Find where the given text appears and provide that cell's center as [x, y] coordinate. 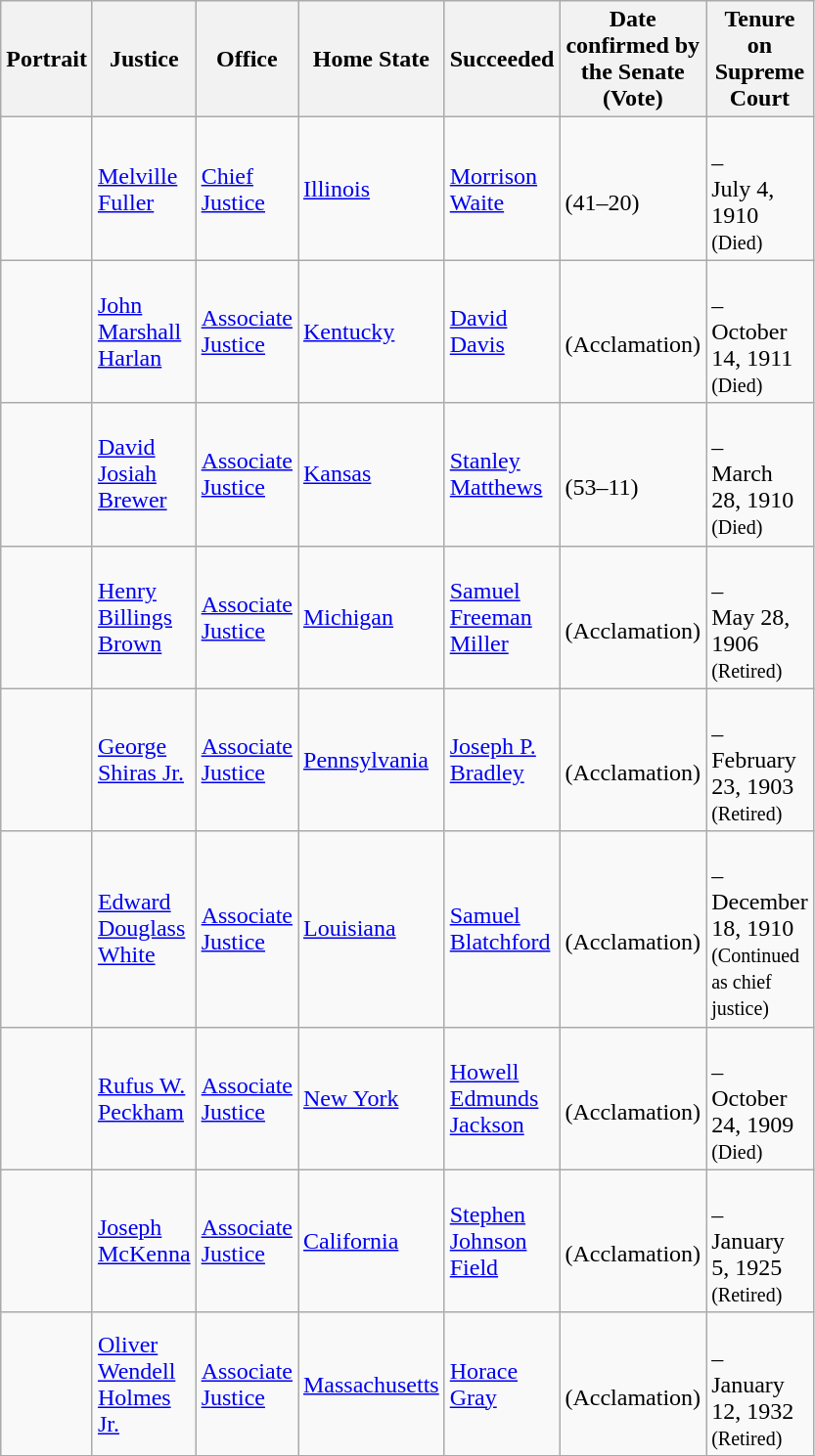
–January 5, 1925(Retired) [760, 1241]
–December 18, 1910(Continued as chief justice) [760, 929]
Samuel Freeman Miller [502, 617]
Home State [371, 59]
–February 23, 1903(Retired) [760, 760]
Stanley Matthews [502, 474]
Joseph P. Bradley [502, 760]
Edward Douglass White [144, 929]
(53–11) [633, 474]
Chief Justice [247, 189]
Tenure on Supreme Court [760, 59]
Louisiana [371, 929]
Oliver Wendell Holmes Jr. [144, 1384]
Stephen Johnson Field [502, 1241]
Joseph McKenna [144, 1241]
Office [247, 59]
Justice [144, 59]
Howell Edmunds Jackson [502, 1098]
Date confirmed by the Senate(Vote) [633, 59]
David Josiah Brewer [144, 474]
Morrison Waite [502, 189]
–January 12, 1932(Retired) [760, 1384]
–October 14, 1911(Died) [760, 331]
Illinois [371, 189]
John Marshall Harlan [144, 331]
Samuel Blatchford [502, 929]
–October 24, 1909(Died) [760, 1098]
Pennsylvania [371, 760]
Portrait [47, 59]
–July 4, 1910(Died) [760, 189]
–March 28, 1910(Died) [760, 474]
Henry Billings Brown [144, 617]
Rufus W. Peckham [144, 1098]
George Shiras Jr. [144, 760]
Kansas [371, 474]
New York [371, 1098]
(41–20) [633, 189]
Succeeded [502, 59]
–May 28, 1906(Retired) [760, 617]
Kentucky [371, 331]
Melville Fuller [144, 189]
Michigan [371, 617]
Horace Gray [502, 1384]
David Davis [502, 331]
California [371, 1241]
Massachusetts [371, 1384]
